Capture the cell that displays the provided text and extract its [X, Y] central coordinate. 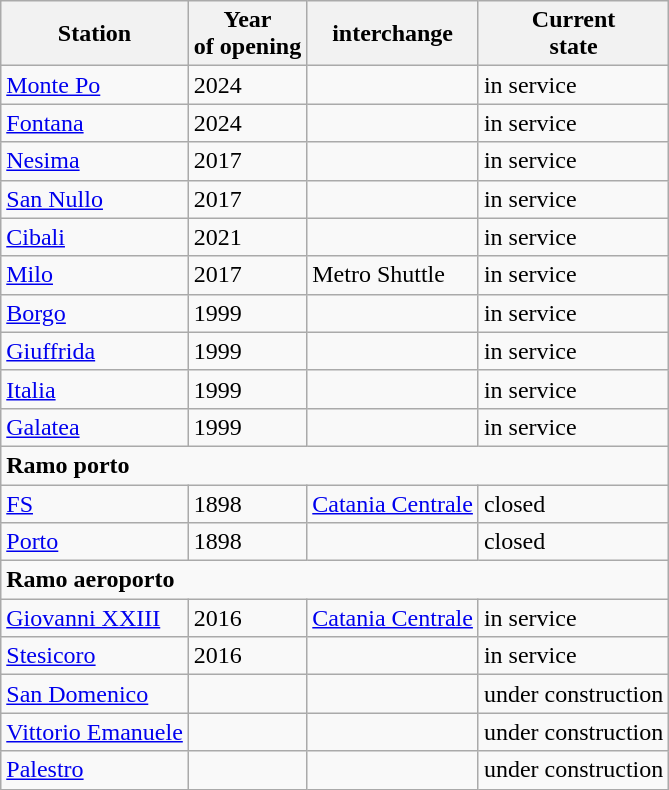
Fontana [95, 123]
Monte Po [95, 85]
2021 [247, 237]
FS [95, 503]
Palestro [95, 770]
Borgo [95, 313]
Porto [95, 542]
Vittorio Emanuele [95, 732]
San Nullo [95, 199]
Nesima [95, 161]
Giovanni XXIII [95, 618]
Stesicoro [95, 656]
Galatea [95, 427]
Metro Shuttle [393, 275]
Currentstate [573, 34]
Yearof opening [247, 34]
Ramo aeroporto [335, 580]
interchange [393, 34]
Giuffrida [95, 351]
Italia [95, 389]
Milo [95, 275]
Station [95, 34]
Ramo porto [335, 465]
Cibali [95, 237]
San Domenico [95, 694]
